Scan for the cell matching the given text and deliver its (X, Y) coordinate at center. 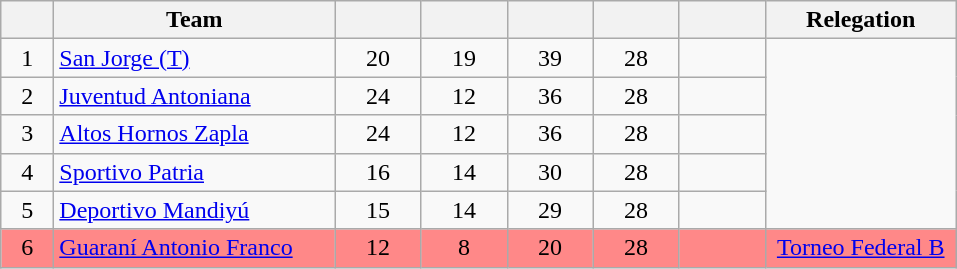
Guaraní Antonio Franco (194, 248)
19 (464, 58)
Sportivo Patria (194, 172)
Altos Hornos Zapla (194, 134)
Torneo Federal B (860, 248)
Relegation (860, 20)
Deportivo Mandiyú (194, 210)
1 (28, 58)
8 (464, 248)
4 (28, 172)
6 (28, 248)
16 (378, 172)
Juventud Antoniana (194, 96)
Team (194, 20)
15 (378, 210)
39 (550, 58)
5 (28, 210)
30 (550, 172)
2 (28, 96)
3 (28, 134)
San Jorge (T) (194, 58)
29 (550, 210)
